From the cell containing the given text, extract its center point as (X, Y) coordinate. 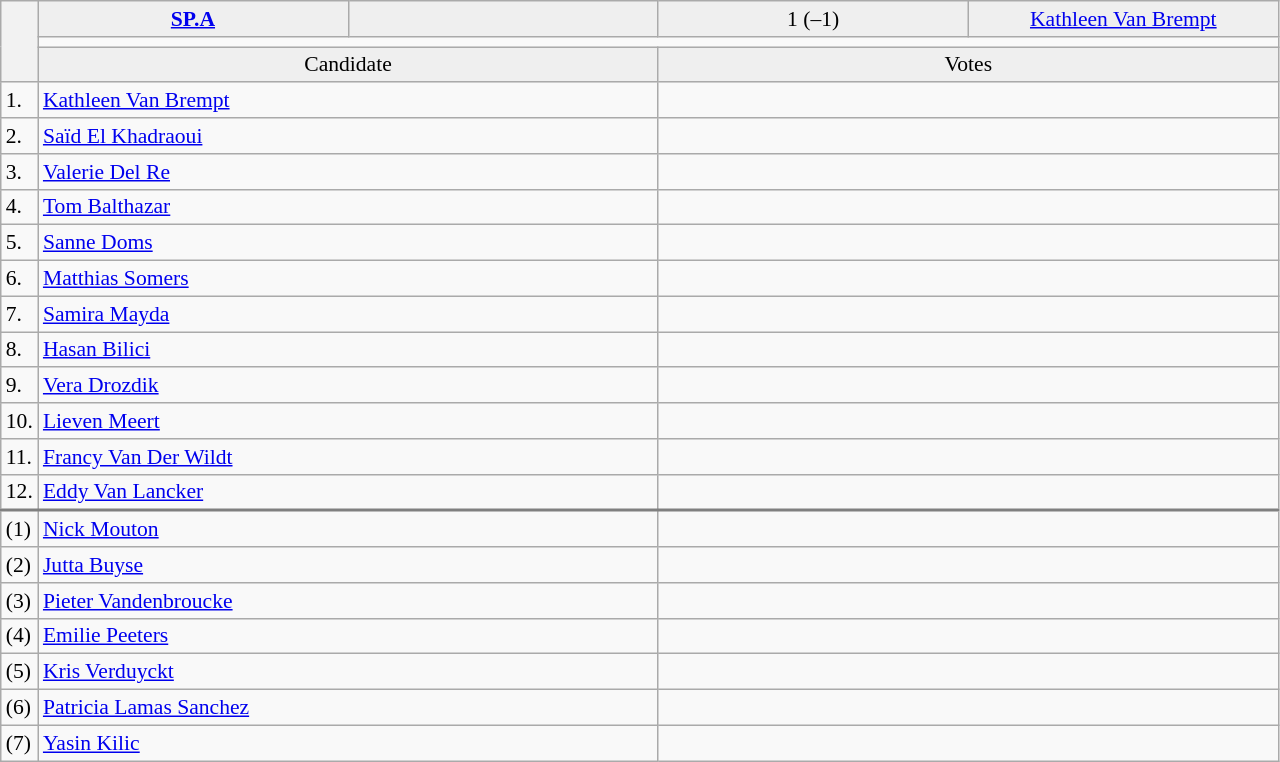
Matthias Somers (348, 279)
12. (20, 492)
(1) (20, 529)
Yasin Kilic (348, 743)
5. (20, 243)
7. (20, 314)
4. (20, 207)
Sanne Doms (348, 243)
(4) (20, 636)
8. (20, 350)
11. (20, 457)
10. (20, 421)
Pieter Vandenbroucke (348, 601)
Vera Drozdik (348, 386)
Kris Verduyckt (348, 672)
SP.A (193, 19)
(6) (20, 708)
Francy Van Der Wildt (348, 457)
Emilie Peeters (348, 636)
9. (20, 386)
1. (20, 101)
Saïd El Khadraoui (348, 136)
6. (20, 279)
Tom Balthazar (348, 207)
Nick Mouton (348, 529)
Valerie Del Re (348, 172)
2. (20, 136)
(7) (20, 743)
Hasan Bilici (348, 350)
Votes (968, 65)
Candidate (348, 65)
Eddy Van Lancker (348, 492)
3. (20, 172)
(3) (20, 601)
(5) (20, 672)
Lieven Meert (348, 421)
Patricia Lamas Sanchez (348, 708)
1 (–1) (813, 19)
(2) (20, 565)
Samira Mayda (348, 314)
Jutta Buyse (348, 565)
